Scan for the cell matching the given text and deliver its [x, y] coordinate at center. 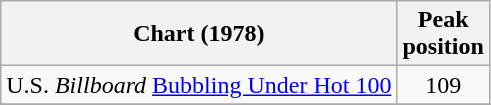
109 [443, 85]
Chart (1978) [199, 34]
Peakposition [443, 34]
U.S. Billboard Bubbling Under Hot 100 [199, 85]
